Locate the cell with the specified text and output its [X, Y] center coordinate. 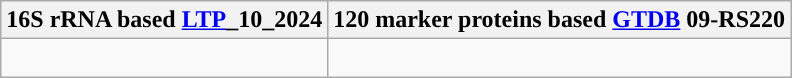
16S rRNA based LTP_10_2024 [164, 20]
120 marker proteins based GTDB 09-RS220 [560, 20]
